Detect which cell encompasses the target text, then output its (x, y) center coordinate. 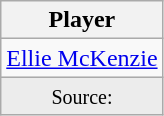
Player (82, 20)
Source: (82, 96)
Ellie McKenzie (82, 58)
